Output the [x, y] coordinate of the center of the cell containing the given text.  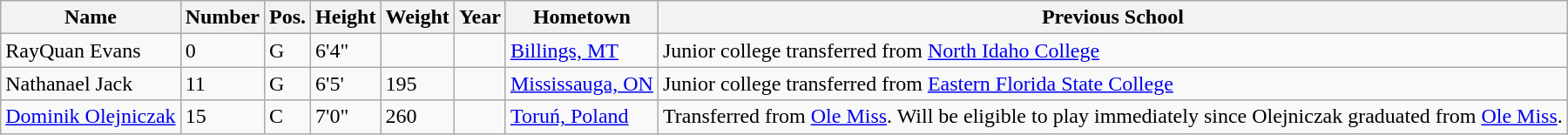
6'4" [346, 51]
0 [222, 51]
Junior college transferred from North Idaho College [1112, 51]
Nathanael Jack [91, 84]
15 [222, 117]
Junior college transferred from Eastern Florida State College [1112, 84]
Billings, MT [582, 51]
6'5' [346, 84]
Pos. [287, 17]
C [287, 117]
195 [417, 84]
Weight [417, 17]
Name [91, 17]
Number [222, 17]
260 [417, 117]
Previous School [1112, 17]
11 [222, 84]
Dominik Olejniczak [91, 117]
Toruń, Poland [582, 117]
RayQuan Evans [91, 51]
Year [479, 17]
Height [346, 17]
Mississauga, ON [582, 84]
Hometown [582, 17]
7'0" [346, 117]
Transferred from Ole Miss. Will be eligible to play immediately since Olejniczak graduated from Ole Miss. [1112, 117]
